Scan for the cell matching the given text and deliver its [X, Y] coordinate at center. 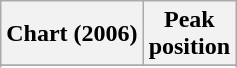
Peakposition [189, 34]
Chart (2006) [72, 34]
